Extract the (X, Y) coordinate from the center of the cell holding the provided text.  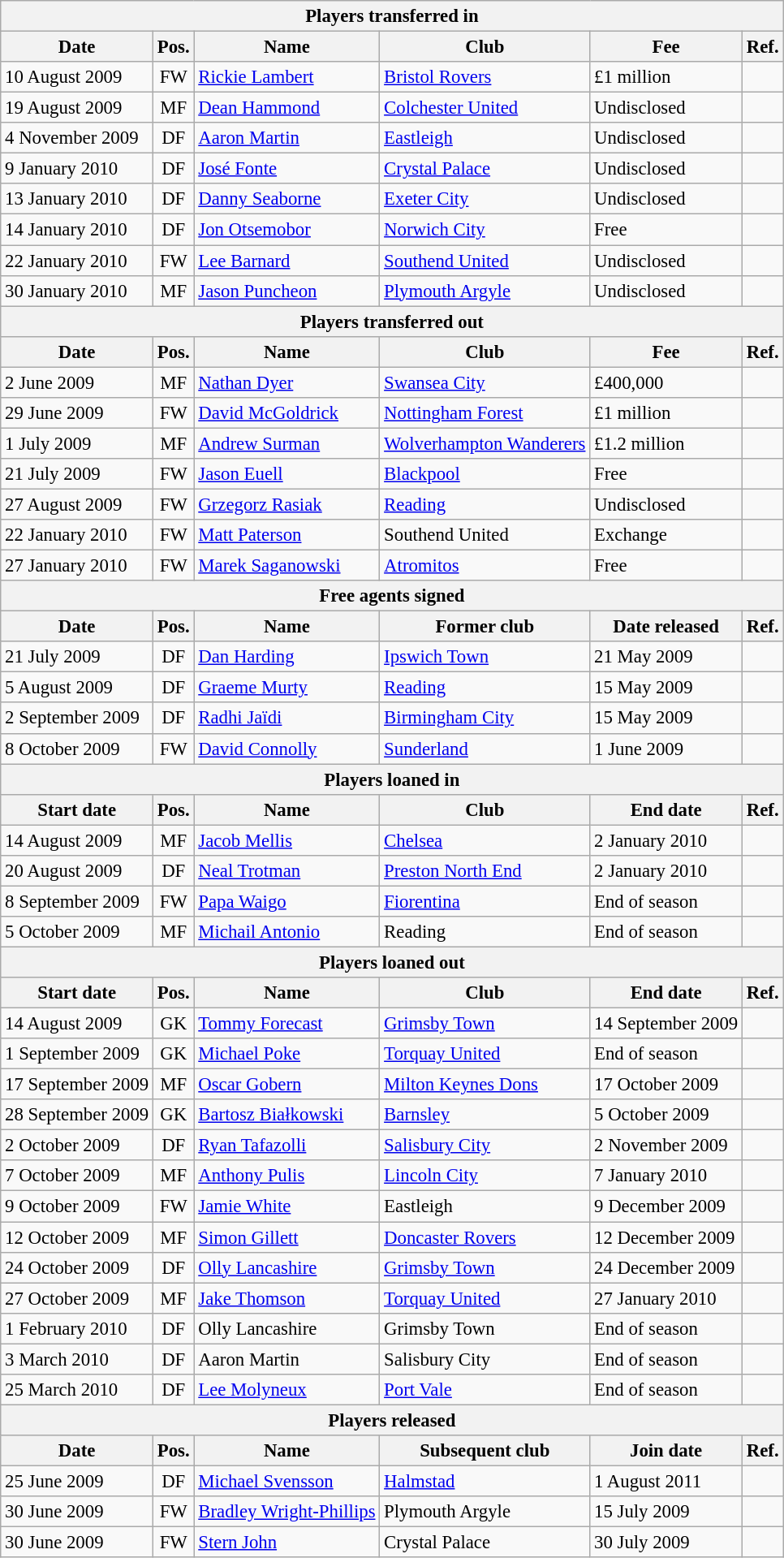
Players loaned in (392, 779)
29 June 2009 (77, 413)
27 October 2009 (77, 1298)
25 March 2010 (77, 1390)
Subsequent club (485, 1451)
Bristol Rovers (485, 77)
Stern John (287, 1543)
Date released (666, 627)
Tommy Forecast (287, 1024)
Exchange (666, 535)
Colchester United (485, 108)
9 December 2009 (666, 1206)
Jamie White (287, 1206)
14 January 2010 (77, 230)
25 June 2009 (77, 1481)
Barnsley (485, 1115)
Graeme Murty (287, 688)
Fiorentina (485, 901)
Jacob Mellis (287, 840)
9 January 2010 (77, 169)
Halmstad (485, 1481)
24 December 2009 (666, 1267)
Anthony Pulis (287, 1176)
Doncaster Rovers (485, 1237)
Lee Barnard (287, 261)
1 September 2009 (77, 1054)
Lincoln City (485, 1176)
Oscar Gobern (287, 1085)
1 July 2009 (77, 443)
David McGoldrick (287, 413)
Bradley Wright-Phillips (287, 1512)
14 September 2009 (666, 1024)
Grzegorz Rasiak (287, 504)
Port Vale (485, 1390)
Simon Gillett (287, 1237)
Join date (666, 1451)
Atromitos (485, 566)
7 October 2009 (77, 1176)
Danny Seaborne (287, 199)
15 July 2009 (666, 1512)
3 March 2010 (77, 1359)
Free agents signed (392, 596)
Marek Saganowski (287, 566)
17 October 2009 (666, 1085)
13 January 2010 (77, 199)
2 June 2009 (77, 382)
Jake Thomson (287, 1298)
Michael Svensson (287, 1481)
Blackpool (485, 474)
£1.2 million (666, 443)
2 November 2009 (666, 1146)
Dean Hammond (287, 108)
Nathan Dyer (287, 382)
8 October 2009 (77, 749)
Jon Otsemobor (287, 230)
Michael Poke (287, 1054)
10 August 2009 (77, 77)
12 October 2009 (77, 1237)
4 November 2009 (77, 138)
1 February 2010 (77, 1328)
Preston North End (485, 871)
Exeter City (485, 199)
Jason Puncheon (287, 291)
Former club (485, 627)
30 January 2010 (77, 291)
Chelsea (485, 840)
£400,000 (666, 382)
Sunderland (485, 749)
Dan Harding (287, 657)
José Fonte (287, 169)
Nottingham Forest (485, 413)
30 July 2009 (666, 1543)
Jason Euell (287, 474)
19 August 2009 (77, 108)
1 June 2009 (666, 749)
17 September 2009 (77, 1085)
Ipswich Town (485, 657)
20 August 2009 (77, 871)
Radhi Jaïdi (287, 719)
24 October 2009 (77, 1267)
Birmingham City (485, 719)
27 August 2009 (77, 504)
5 August 2009 (77, 688)
Ryan Tafazolli (287, 1146)
Milton Keynes Dons (485, 1085)
8 September 2009 (77, 901)
Bartosz Białkowski (287, 1115)
Lee Molyneux (287, 1390)
Andrew Surman (287, 443)
2 October 2009 (77, 1146)
Players loaned out (392, 962)
Players transferred in (392, 16)
Wolverhampton Wanderers (485, 443)
Players released (392, 1420)
David Connolly (287, 749)
Swansea City (485, 382)
Neal Trotman (287, 871)
9 October 2009 (77, 1206)
Matt Paterson (287, 535)
21 May 2009 (666, 657)
28 September 2009 (77, 1115)
7 January 2010 (666, 1176)
Papa Waigo (287, 901)
12 December 2009 (666, 1237)
1 August 2011 (666, 1481)
Players transferred out (392, 322)
Rickie Lambert (287, 77)
Norwich City (485, 230)
Michail Antonio (287, 932)
2 September 2009 (77, 719)
